Pinpoint the cell where the given text exists, returning its (x, y) midpoint coordinate. 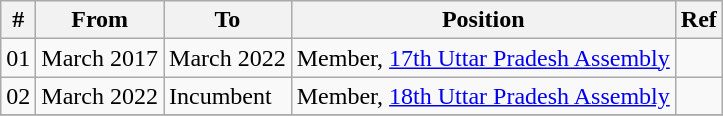
# (18, 20)
Position (483, 20)
Member, 18th Uttar Pradesh Assembly (483, 96)
01 (18, 58)
Ref (698, 20)
02 (18, 96)
From (100, 20)
March 2017 (100, 58)
Member, 17th Uttar Pradesh Assembly (483, 58)
To (228, 20)
Incumbent (228, 96)
